From the cell containing the given text, extract its center point as [x, y] coordinate. 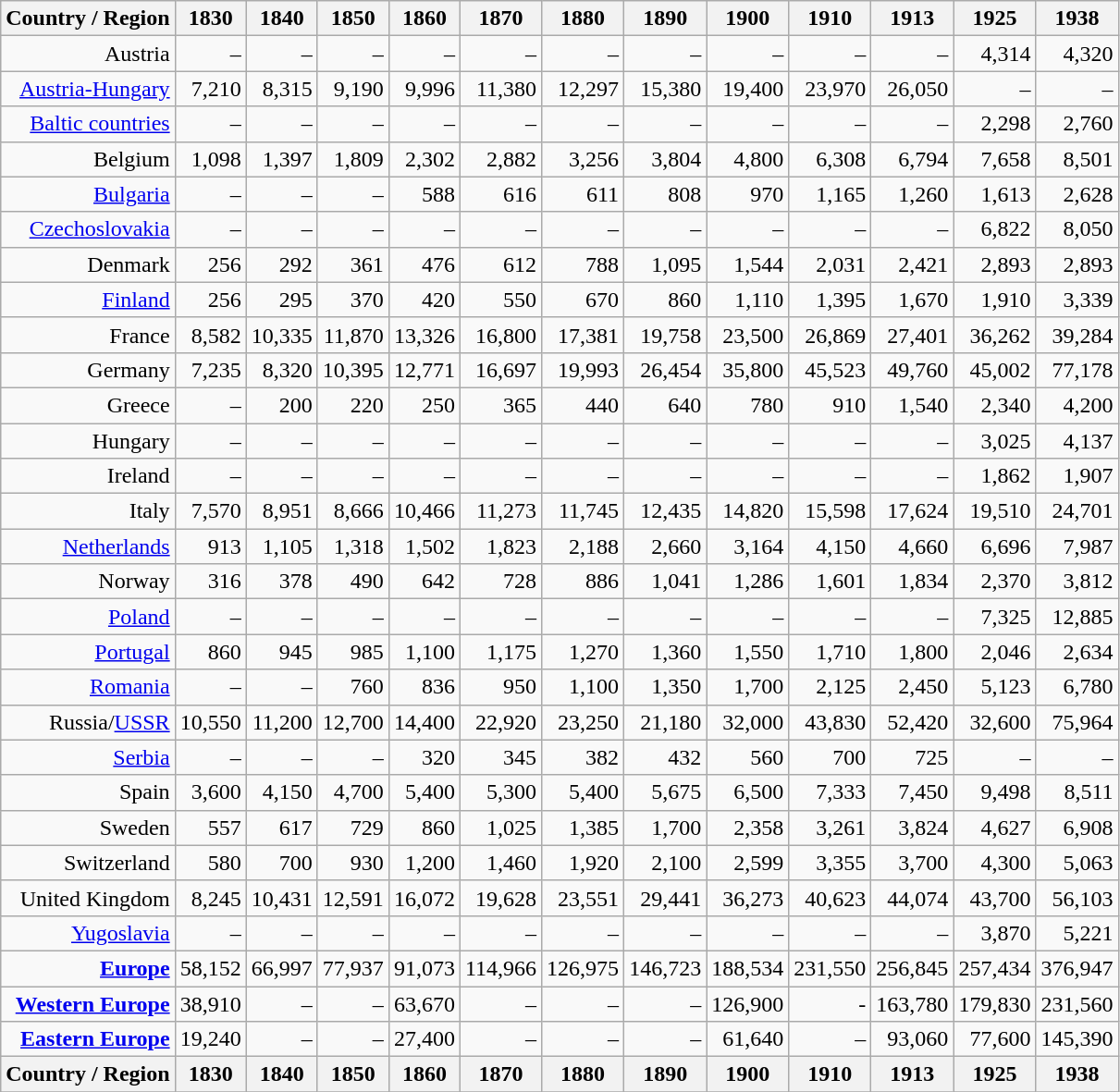
1,260 [912, 194]
Yugoslavia [88, 933]
Hungary [88, 441]
Bulgaria [88, 194]
4,300 [995, 863]
1,397 [281, 159]
550 [500, 300]
8,951 [281, 511]
11,200 [281, 722]
Czechoslovakia [88, 229]
8,320 [281, 370]
38,910 [211, 1003]
3,164 [747, 546]
12,435 [666, 511]
19,628 [500, 898]
4,200 [1077, 405]
1,105 [281, 546]
4,320 [1077, 54]
188,534 [747, 968]
231,550 [831, 968]
23,500 [747, 335]
91,073 [424, 968]
27,401 [912, 335]
3,025 [995, 441]
4,700 [353, 792]
United Kingdom [88, 898]
1,544 [747, 264]
316 [211, 582]
19,510 [995, 511]
8,501 [1077, 159]
77,600 [995, 1039]
32,000 [747, 722]
2,031 [831, 264]
114,966 [500, 968]
Greece [88, 405]
Denmark [88, 264]
3,355 [831, 863]
75,964 [1077, 722]
23,250 [583, 722]
432 [666, 757]
440 [583, 405]
1,907 [1077, 476]
17,381 [583, 335]
Europe [88, 968]
21,180 [666, 722]
7,987 [1077, 546]
44,074 [912, 898]
5,221 [1077, 933]
Italy [88, 511]
231,560 [1077, 1003]
Portugal [88, 652]
163,780 [912, 1003]
- [831, 1003]
220 [353, 405]
12,771 [424, 370]
1,025 [500, 828]
490 [353, 582]
43,830 [831, 722]
5,063 [1077, 863]
13,326 [424, 335]
2,370 [995, 582]
19,400 [747, 89]
126,900 [747, 1003]
49,760 [912, 370]
26,050 [912, 89]
93,060 [912, 1039]
1,098 [211, 159]
3,700 [912, 863]
2,421 [912, 264]
2,298 [995, 124]
4,137 [1077, 441]
1,095 [666, 264]
2,358 [747, 828]
Serbia [88, 757]
24,701 [1077, 511]
1,710 [831, 652]
1,395 [831, 300]
4,314 [995, 54]
6,794 [912, 159]
611 [583, 194]
10,431 [281, 898]
580 [211, 863]
4,800 [747, 159]
642 [424, 582]
5,300 [500, 792]
Spain [88, 792]
11,745 [583, 511]
11,380 [500, 89]
16,072 [424, 898]
12,297 [583, 89]
19,240 [211, 1039]
4,660 [912, 546]
2,302 [424, 159]
2,882 [500, 159]
11,273 [500, 511]
617 [281, 828]
12,700 [353, 722]
913 [211, 546]
8,050 [1077, 229]
725 [912, 757]
10,466 [424, 511]
250 [424, 405]
1,110 [747, 300]
365 [500, 405]
1,800 [912, 652]
1,270 [583, 652]
1,862 [995, 476]
15,598 [831, 511]
670 [583, 300]
Norway [88, 582]
1,550 [747, 652]
63,670 [424, 1003]
728 [500, 582]
1,834 [912, 582]
23,551 [583, 898]
945 [281, 652]
1,613 [995, 194]
Poland [88, 617]
Switzerland [88, 863]
1,200 [424, 863]
8,511 [1077, 792]
257,434 [995, 968]
12,591 [353, 898]
557 [211, 828]
6,500 [747, 792]
66,997 [281, 968]
3,812 [1077, 582]
77,178 [1077, 370]
1,809 [353, 159]
886 [583, 582]
36,262 [995, 335]
370 [353, 300]
729 [353, 828]
1,318 [353, 546]
616 [500, 194]
126,975 [583, 968]
2,450 [912, 687]
Belgium [88, 159]
1,041 [666, 582]
Russia/USSR [88, 722]
15,380 [666, 89]
Romania [88, 687]
292 [281, 264]
476 [424, 264]
970 [747, 194]
3,339 [1077, 300]
2,340 [995, 405]
58,152 [211, 968]
1,460 [500, 863]
910 [831, 405]
6,908 [1077, 828]
2,125 [831, 687]
179,830 [995, 1003]
France [88, 335]
3,600 [211, 792]
2,046 [995, 652]
2,188 [583, 546]
7,333 [831, 792]
Austria-Hungary [88, 89]
145,390 [1077, 1039]
1,175 [500, 652]
35,800 [747, 370]
10,550 [211, 722]
612 [500, 264]
19,993 [583, 370]
1,601 [831, 582]
17,624 [912, 511]
32,600 [995, 722]
6,696 [995, 546]
7,658 [995, 159]
77,937 [353, 968]
26,454 [666, 370]
2,634 [1077, 652]
1,823 [500, 546]
760 [353, 687]
45,002 [995, 370]
16,800 [500, 335]
7,570 [211, 511]
2,100 [666, 863]
1,670 [912, 300]
376,947 [1077, 968]
Sweden [88, 828]
Netherlands [88, 546]
3,261 [831, 828]
52,420 [912, 722]
5,675 [666, 792]
420 [424, 300]
10,395 [353, 370]
Baltic countries [88, 124]
Ireland [88, 476]
588 [424, 194]
788 [583, 264]
2,760 [1077, 124]
19,758 [666, 335]
256,845 [912, 968]
14,400 [424, 722]
6,308 [831, 159]
985 [353, 652]
560 [747, 757]
36,273 [747, 898]
7,210 [211, 89]
950 [500, 687]
61,640 [747, 1039]
Austria [88, 54]
6,822 [995, 229]
11,870 [353, 335]
3,870 [995, 933]
1,502 [424, 546]
Finland [88, 300]
200 [281, 405]
9,996 [424, 89]
29,441 [666, 898]
8,582 [211, 335]
16,697 [500, 370]
146,723 [666, 968]
45,523 [831, 370]
40,623 [831, 898]
5,123 [995, 687]
1,385 [583, 828]
3,256 [583, 159]
7,450 [912, 792]
3,804 [666, 159]
2,660 [666, 546]
295 [281, 300]
378 [281, 582]
930 [353, 863]
7,325 [995, 617]
1,910 [995, 300]
382 [583, 757]
23,970 [831, 89]
3,824 [912, 828]
808 [666, 194]
2,599 [747, 863]
780 [747, 405]
640 [666, 405]
345 [500, 757]
8,315 [281, 89]
22,920 [500, 722]
1,165 [831, 194]
1,286 [747, 582]
39,284 [1077, 335]
43,700 [995, 898]
27,400 [424, 1039]
2,628 [1077, 194]
12,885 [1077, 617]
1,540 [912, 405]
9,498 [995, 792]
Western Europe [88, 1003]
Eastern Europe [88, 1039]
6,780 [1077, 687]
1,920 [583, 863]
8,245 [211, 898]
8,666 [353, 511]
1,360 [666, 652]
10,335 [281, 335]
26,869 [831, 335]
1,350 [666, 687]
56,103 [1077, 898]
361 [353, 264]
836 [424, 687]
7,235 [211, 370]
Germany [88, 370]
9,190 [353, 89]
320 [424, 757]
4,627 [995, 828]
14,820 [747, 511]
